Scan for the cell matching the given text and deliver its [X, Y] coordinate at center. 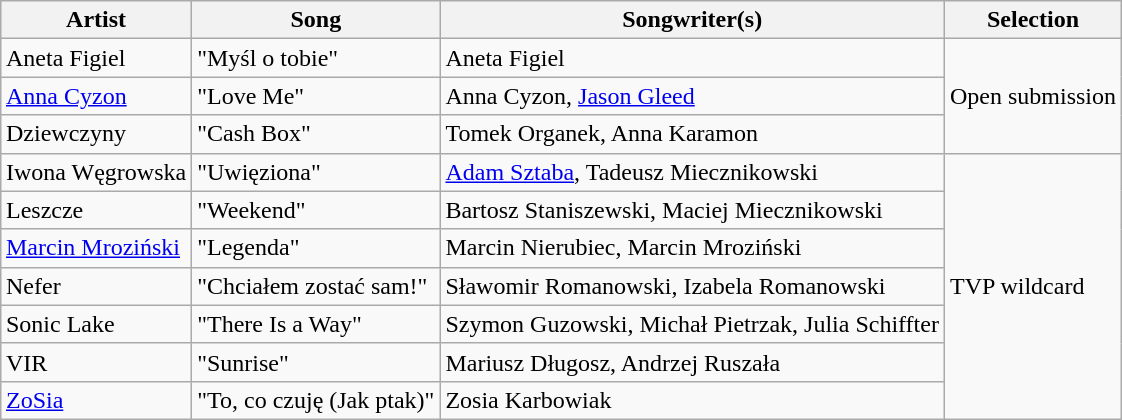
Iwona Węgrowska [96, 172]
"Myśl o tobie" [316, 58]
Anna Cyzon [96, 96]
"Chciałem zostać sam!" [316, 286]
Bartosz Staniszewski, Maciej Miecznikowski [692, 210]
Sonic Lake [96, 324]
Dziewczyny [96, 134]
"Weekend" [316, 210]
"Cash Box" [316, 134]
Tomek Organek, Anna Karamon [692, 134]
TVP wildcard [1032, 286]
VIR [96, 362]
"Uwięziona" [316, 172]
Anna Cyzon, Jason Gleed [692, 96]
Open submission [1032, 96]
Mariusz Długosz, Andrzej Ruszała [692, 362]
Song [316, 20]
"Legenda" [316, 248]
Nefer [96, 286]
Selection [1032, 20]
"There Is a Way" [316, 324]
Leszcze [96, 210]
ZoSia [96, 400]
Songwriter(s) [692, 20]
Zosia Karbowiak [692, 400]
Adam Sztaba, Tadeusz Miecznikowski [692, 172]
Sławomir Romanowski, Izabela Romanowski [692, 286]
Artist [96, 20]
"Love Me" [316, 96]
Marcin Mroziński [96, 248]
Marcin Nierubiec, Marcin Mroziński [692, 248]
"Sunrise" [316, 362]
Szymon Guzowski, Michał Pietrzak, Julia Schiffter [692, 324]
"To, co czuję (Jak ptak)" [316, 400]
